Return (x, y) of the center of cell containing provided text 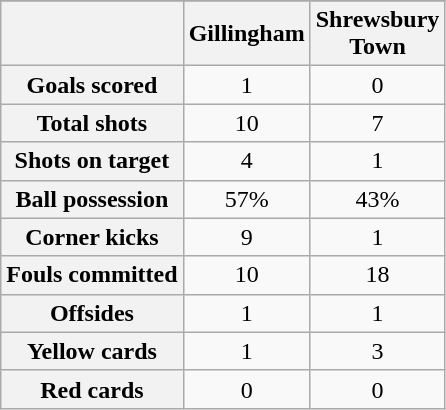
7 (378, 123)
Ball possession (92, 199)
Fouls committed (92, 275)
Goals scored (92, 85)
18 (378, 275)
Shots on target (92, 161)
Corner kicks (92, 237)
Total shots (92, 123)
Red cards (92, 389)
4 (246, 161)
ShrewsburyTown (378, 34)
43% (378, 199)
57% (246, 199)
3 (378, 351)
Yellow cards (92, 351)
9 (246, 237)
Offsides (92, 313)
Gillingham (246, 34)
